Output the (X, Y) coordinate of the center of the cell containing the given text.  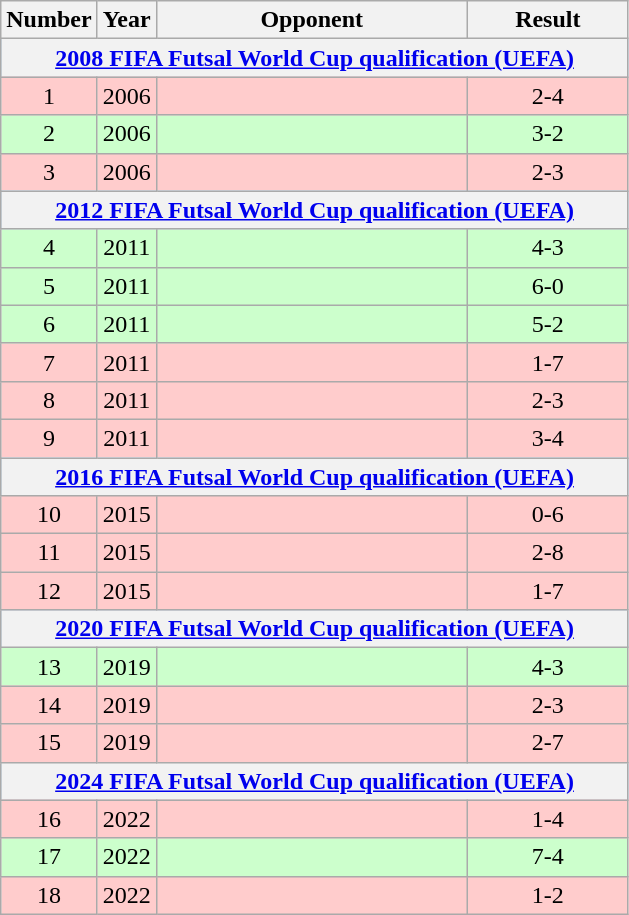
8 (49, 400)
14 (49, 705)
Year (126, 20)
0-6 (548, 515)
3-2 (548, 134)
Number (49, 20)
17 (49, 857)
Opponent (312, 20)
5 (49, 286)
12 (49, 591)
2-4 (548, 96)
7 (49, 362)
3-4 (548, 438)
1-4 (548, 819)
2012 FIFA Futsal World Cup qualification (UEFA) (315, 210)
7-4 (548, 857)
2024 FIFA Futsal World Cup qualification (UEFA) (315, 781)
5-2 (548, 324)
6-0 (548, 286)
1 (49, 96)
4 (49, 248)
1-2 (548, 895)
13 (49, 667)
15 (49, 743)
2 (49, 134)
2-8 (548, 553)
2-7 (548, 743)
Result (548, 20)
2008 FIFA Futsal World Cup qualification (UEFA) (315, 58)
9 (49, 438)
18 (49, 895)
6 (49, 324)
10 (49, 515)
2020 FIFA Futsal World Cup qualification (UEFA) (315, 629)
3 (49, 172)
2016 FIFA Futsal World Cup qualification (UEFA) (315, 477)
16 (49, 819)
11 (49, 553)
